Capture the cell that displays the provided text and extract its [X, Y] central coordinate. 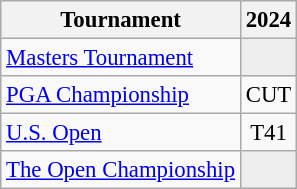
The Open Championship [121, 170]
Tournament [121, 20]
2024 [268, 20]
T41 [268, 133]
U.S. Open [121, 133]
PGA Championship [121, 95]
CUT [268, 95]
Masters Tournament [121, 58]
